Capture the cell that displays the provided text and extract its (x, y) central coordinate. 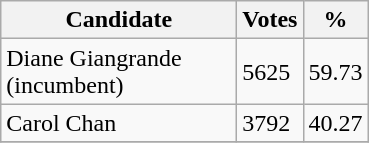
Diane Giangrande (incumbent) (119, 72)
3792 (270, 123)
Votes (270, 20)
Carol Chan (119, 123)
Candidate (119, 20)
5625 (270, 72)
59.73 (336, 72)
% (336, 20)
40.27 (336, 123)
